Capture the cell that displays the provided text and extract its (X, Y) central coordinate. 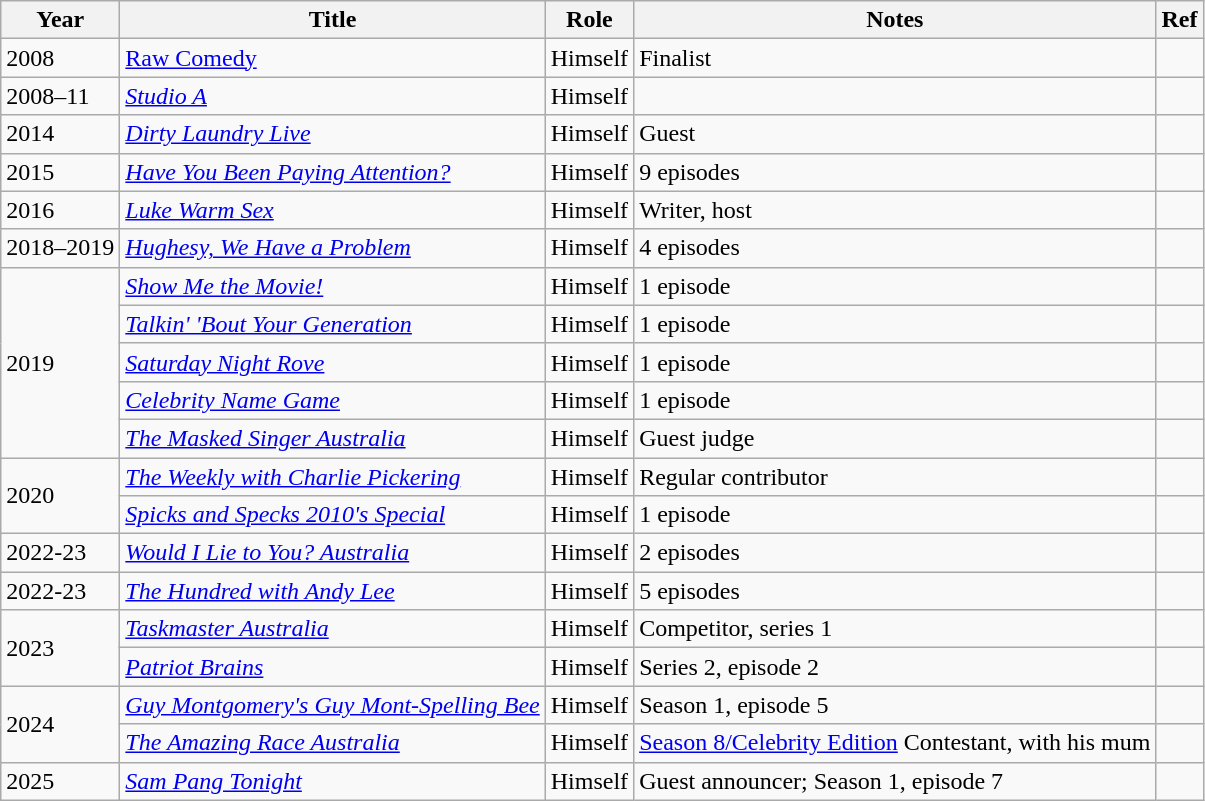
Spicks and Specks 2010's Special (332, 515)
2014 (60, 134)
Hughesy, We Have a Problem (332, 248)
Raw Comedy (332, 58)
Year (60, 20)
Finalist (895, 58)
Luke Warm Sex (332, 210)
Writer, host (895, 210)
The Amazing Race Australia (332, 743)
Notes (895, 20)
Patriot Brains (332, 667)
Would I Lie to You? Australia (332, 553)
Studio A (332, 96)
2020 (60, 496)
Celebrity Name Game (332, 400)
Guy Montgomery's Guy Mont-Spelling Bee (332, 705)
Competitor, series 1 (895, 629)
2018–2019 (60, 248)
2008–11 (60, 96)
Guest judge (895, 438)
5 episodes (895, 591)
Series 2, episode 2 (895, 667)
Have You Been Paying Attention? (332, 172)
Sam Pang Tonight (332, 781)
Guest (895, 134)
Season 8/Celebrity Edition Contestant, with his mum (895, 743)
Talkin' 'Bout Your Generation (332, 324)
2015 (60, 172)
Season 1, episode 5 (895, 705)
Regular contributor (895, 477)
2 episodes (895, 553)
Guest announcer; Season 1, episode 7 (895, 781)
2019 (60, 362)
Role (589, 20)
2008 (60, 58)
2025 (60, 781)
Title (332, 20)
The Weekly with Charlie Pickering (332, 477)
2016 (60, 210)
Show Me the Movie! (332, 286)
2023 (60, 648)
9 episodes (895, 172)
4 episodes (895, 248)
Dirty Laundry Live (332, 134)
The Masked Singer Australia (332, 438)
Ref (1180, 20)
The Hundred with Andy Lee (332, 591)
Saturday Night Rove (332, 362)
2024 (60, 724)
Taskmaster Australia (332, 629)
